From the cell containing the given text, extract its center point as [x, y] coordinate. 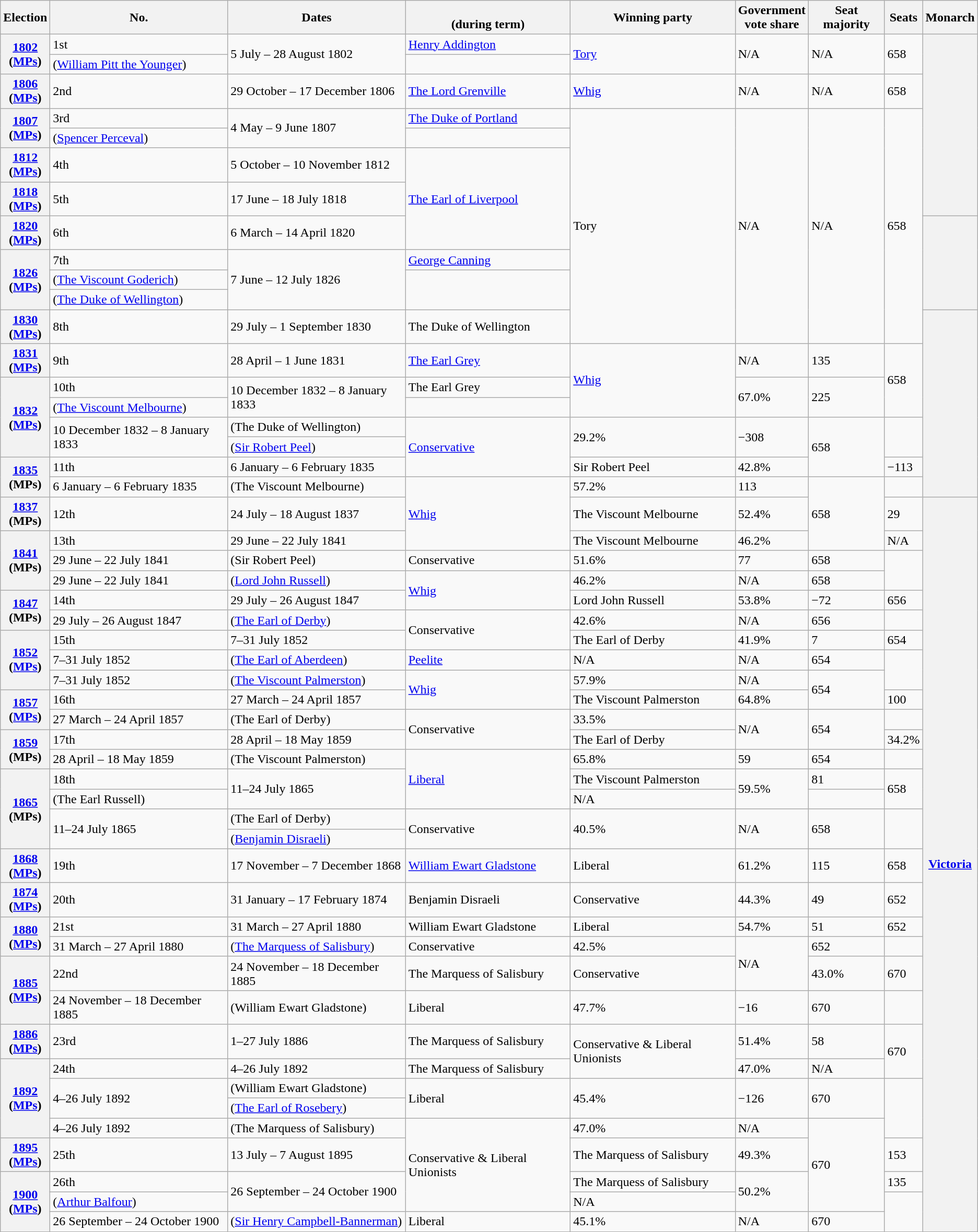
Henry Addington [488, 44]
29.2% [653, 437]
(Arthur Balfour) [139, 1202]
The Duke of Portland [488, 118]
Winning party [653, 18]
1852(MPs) [25, 660]
16th [139, 700]
Monarch [950, 18]
15th [139, 640]
13th [139, 541]
49 [846, 899]
8th [139, 326]
1837(MPs) [25, 514]
Seats [904, 18]
7 June – 12 July 1826 [317, 279]
1802(MPs) [25, 54]
59.5% [772, 789]
34.2% [904, 740]
58 [846, 1041]
−113 [904, 467]
(Sir Henry Campbell-Bannerman) [317, 1222]
1807(MPs) [25, 128]
(The Viscount Goderich) [139, 279]
(William Pitt the Younger) [139, 64]
29 July – 1 September 1830 [317, 326]
No. [139, 18]
5 October – 10 November 1812 [317, 165]
1826(MPs) [25, 279]
(The Earl of Rosebery) [317, 1108]
5 July – 28 August 1802 [317, 54]
29 [904, 514]
1895(MPs) [25, 1155]
1886(MPs) [25, 1041]
1812(MPs) [25, 165]
40.5% [653, 829]
153 [904, 1155]
67.0% [772, 397]
(Lord John Russell) [317, 580]
Seat majority [846, 18]
1st [139, 44]
(during term) [488, 18]
−308 [772, 437]
57.9% [653, 679]
100 [904, 700]
42.8% [772, 467]
1831(MPs) [25, 360]
23rd [139, 1041]
7 [846, 640]
Election [25, 18]
The Duke of Wellington [488, 326]
1818(MPs) [25, 198]
3rd [139, 118]
53.8% [772, 600]
The Earl of Liverpool [488, 198]
31 January – 17 February 1874 [317, 899]
4 May – 9 June 1807 [317, 128]
18th [139, 779]
1892(MPs) [25, 1098]
(The Earl of Aberdeen) [317, 660]
9th [139, 360]
1835(MPs) [25, 477]
51 [846, 926]
−72 [846, 600]
81 [846, 779]
6th [139, 233]
24 July – 18 August 1837 [317, 514]
52.4% [772, 514]
17 June – 18 July 1818 [317, 198]
42.5% [653, 946]
1900(MPs) [25, 1202]
−126 [772, 1098]
19th [139, 866]
13 July – 7 August 1895 [317, 1155]
57.2% [653, 487]
1859(MPs) [25, 749]
65.8% [653, 759]
2nd [139, 91]
1874(MPs) [25, 899]
1885(MPs) [25, 990]
21st [139, 926]
1868(MPs) [25, 866]
1806(MPs) [25, 91]
Benjamin Disraeli [488, 899]
5th [139, 198]
26th [139, 1182]
(The Earl Russell) [139, 799]
17th [139, 740]
Sir Robert Peel [653, 467]
20th [139, 899]
43.0% [846, 973]
1880(MPs) [25, 936]
44.3% [772, 899]
Peelite [488, 660]
50.2% [772, 1192]
1857(MPs) [25, 710]
51.4% [772, 1041]
47.7% [653, 1007]
(Benjamin Disraeli) [317, 839]
George Canning [488, 260]
29 October – 17 December 1806 [317, 91]
42.6% [653, 620]
61.2% [772, 866]
1830(MPs) [25, 326]
1–27 July 1886 [317, 1041]
25th [139, 1155]
14th [139, 600]
(Spencer Perceval) [139, 138]
113 [772, 487]
51.6% [653, 560]
77 [772, 560]
4th [139, 165]
10th [139, 388]
1841(MPs) [25, 560]
Governmentvote share [772, 18]
12th [139, 514]
1832(MPs) [25, 417]
28 April – 1 June 1831 [317, 360]
41.9% [772, 640]
The Lord Grenville [488, 91]
1865(MPs) [25, 809]
−16 [772, 1007]
1820(MPs) [25, 233]
22nd [139, 973]
Victoria [950, 864]
59 [772, 759]
33.5% [653, 720]
115 [846, 866]
Lord John Russell [653, 600]
17 November – 7 December 1868 [317, 866]
45.4% [653, 1098]
45.1% [653, 1222]
11th [139, 467]
225 [846, 397]
6 March – 14 April 1820 [317, 233]
Dates [317, 18]
54.7% [772, 926]
1847(MPs) [25, 610]
64.8% [772, 700]
7th [139, 260]
49.3% [772, 1155]
24th [139, 1068]
